Return (x, y) of the center of cell containing provided text 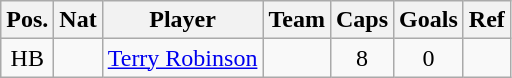
Terry Robinson (182, 58)
8 (362, 58)
Goals (429, 20)
Team (297, 20)
0 (429, 58)
Pos. (28, 20)
Nat (78, 20)
Player (182, 20)
Ref (486, 20)
HB (28, 58)
Caps (362, 20)
